Find where the given text appears and provide that cell's center as [x, y] coordinate. 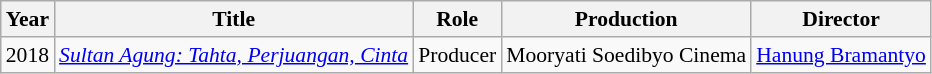
Production [626, 19]
Producer [457, 55]
Mooryati Soedibyo Cinema [626, 55]
Title [234, 19]
Director [841, 19]
Role [457, 19]
Sultan Agung: Tahta, Perjuangan, Cinta [234, 55]
2018 [28, 55]
Year [28, 19]
Hanung Bramantyo [841, 55]
